Find where the given text appears and provide that cell's center as (x, y) coordinate. 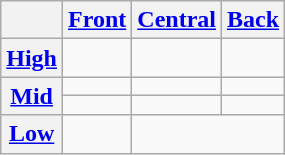
Central (177, 20)
Front (98, 20)
Mid (32, 96)
Low (32, 134)
Back (254, 20)
High (32, 58)
